Scan for the cell matching the given text and deliver its (X, Y) coordinate at center. 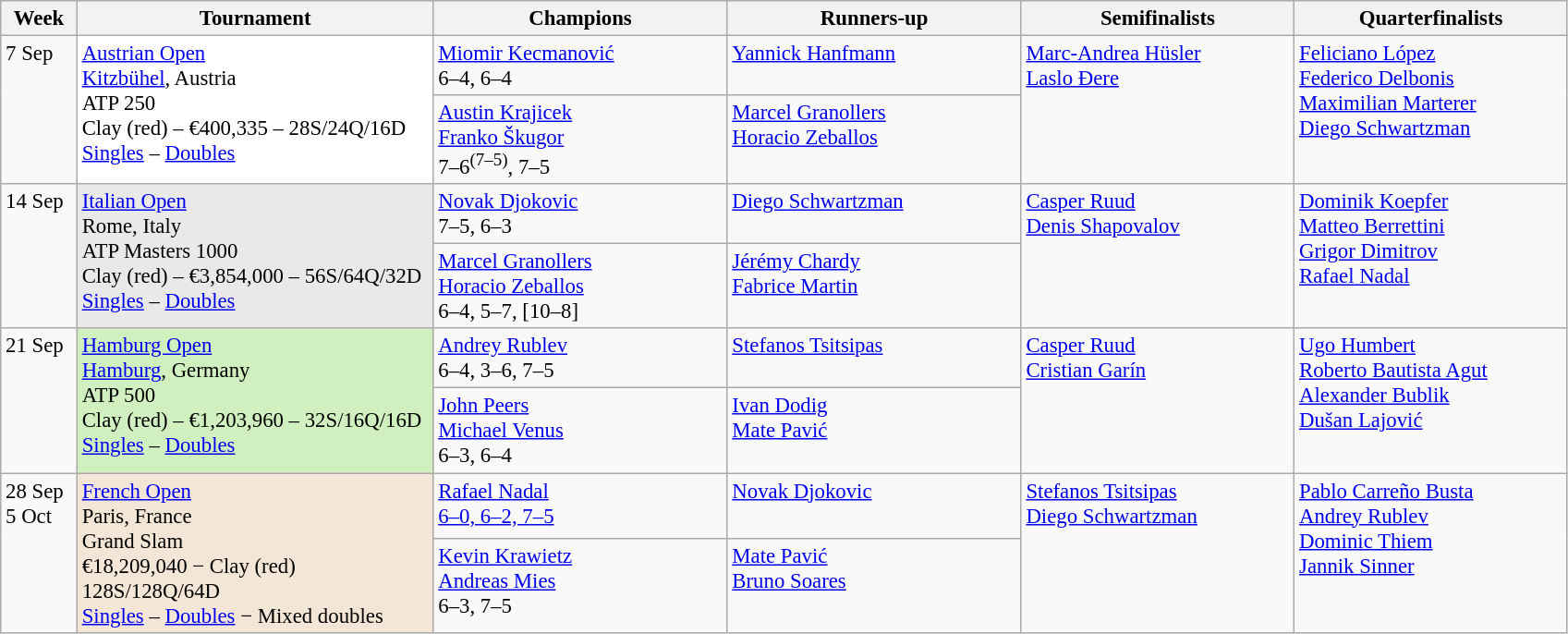
Quarterfinalists (1431, 18)
Semifinalists (1158, 18)
Stefanos Tsitsipas Diego Schwartzman (1158, 553)
Casper Ruud Cristian Garín (1158, 401)
Ivan Dodig Mate Pavić (874, 431)
Stefanos Tsitsipas (874, 359)
French Open Paris, FranceGrand Slam€18,209,040 − Clay (red)128S/128Q/64DSingles – Doubles − Mixed doubles (255, 553)
Week (39, 18)
7 Sep (39, 111)
Champions (580, 18)
Marc-Andrea Hüsler Laslo Đere (1158, 111)
Feliciano López Federico Delbonis Maximilian Marterer Diego Schwartzman (1431, 111)
Italian Open Rome, ItalyATP Masters 1000Clay (red) – €3,854,000 – 56S/64Q/32DSingles – Doubles (255, 256)
John Peers Michael Venus 6–3, 6–4 (580, 431)
Diego Schwartzman (874, 214)
Austrian Open Kitzbühel, AustriaATP 250Clay (red) – €400,335 – 28S/24Q/16DSingles – Doubles (255, 111)
28 Sep5 Oct (39, 553)
21 Sep (39, 401)
Andrey Rublev 6–4, 3–6, 7–5 (580, 359)
Jérémy Chardy Fabrice Martin (874, 287)
Yannick Hanfmann (874, 67)
Ugo Humbert Roberto Bautista Agut Alexander Bublik Dušan Lajović (1431, 401)
Marcel Granollers Horacio Zeballos 6–4, 5–7, [10–8] (580, 287)
Casper Ruud Denis Shapovalov (1158, 256)
Hamburg Open Hamburg, GermanyATP 500Clay (red) – €1,203,960 – 32S/16Q/16DSingles – Doubles (255, 401)
Rafael Nadal 6–0, 6–2, 7–5 (580, 506)
14 Sep (39, 256)
Dominik Koepfer Matteo Berrettini Grigor Dimitrov Rafael Nadal (1431, 256)
Kevin Krawietz Andreas Mies 6–3, 7–5 (580, 586)
Marcel Granollers Horacio Zeballos (874, 140)
Pablo Carreño Busta Andrey Rublev Dominic Thiem Jannik Sinner (1431, 553)
Miomir Kecmanović6–4, 6–4 (580, 67)
Tournament (255, 18)
Novak Djokovic (874, 506)
Novak Djokovic7–5, 6–3 (580, 214)
Runners-up (874, 18)
Mate Pavić Bruno Soares (874, 586)
Austin Krajicek Franko Škugor 7–6(7–5), 7–5 (580, 140)
